Capture the cell that displays the provided text and extract its [X, Y] central coordinate. 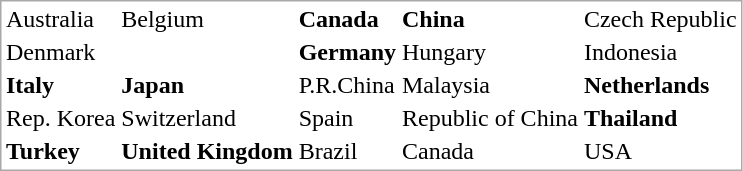
Czech Republic [660, 19]
Malaysia [490, 85]
Brazil [347, 151]
Italy [60, 85]
P.R.China [347, 85]
Netherlands [660, 85]
Spain [347, 119]
United Kingdom [207, 151]
Rep. Korea [60, 119]
Denmark [60, 53]
Thailand [660, 119]
USA [660, 151]
Indonesia [660, 53]
Belgium [207, 19]
Japan [207, 85]
Hungary [490, 53]
Turkey [60, 151]
China [490, 19]
Australia [60, 19]
Switzerland [207, 119]
Germany [347, 53]
Republic of China [490, 119]
